Find where the given text appears and provide that cell's center as (X, Y) coordinate. 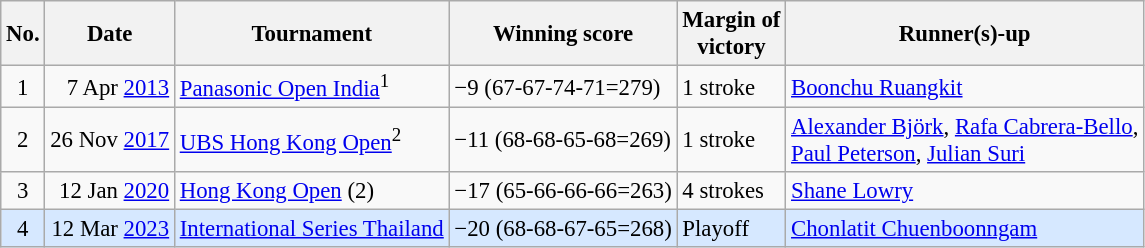
Winning score (563, 34)
No. (23, 34)
Alexander Björk, Rafa Cabrera-Bello, Paul Peterson, Julian Suri (965, 140)
Runner(s)-up (965, 34)
−17 (65-66-66-66=263) (563, 191)
1 (23, 87)
Panasonic Open India1 (312, 87)
12 Jan 2020 (110, 191)
4 strokes (732, 191)
Boonchu Ruangkit (965, 87)
Hong Kong Open (2) (312, 191)
Chonlatit Chuenboonngam (965, 229)
International Series Thailand (312, 229)
7 Apr 2013 (110, 87)
Tournament (312, 34)
−11 (68-68-65-68=269) (563, 140)
UBS Hong Kong Open2 (312, 140)
12 Mar 2023 (110, 229)
3 (23, 191)
26 Nov 2017 (110, 140)
Playoff (732, 229)
2 (23, 140)
Margin ofvictory (732, 34)
4 (23, 229)
Date (110, 34)
−9 (67-67-74-71=279) (563, 87)
Shane Lowry (965, 191)
−20 (68-68-67-65=268) (563, 229)
